Determine the (X, Y) coordinate at the center of the cell enclosing the given text.  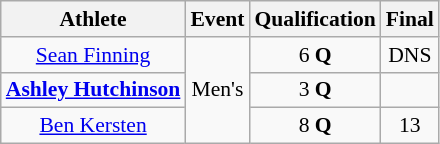
Final (410, 19)
Men's (217, 90)
13 (410, 126)
3 Q (316, 90)
Qualification (316, 19)
Sean Finning (94, 55)
6 Q (316, 55)
Ben Kersten (94, 126)
Ashley Hutchinson (94, 90)
Event (217, 19)
DNS (410, 55)
Athlete (94, 19)
8 Q (316, 126)
